Locate the cell with the specified text and output its (x, y) center coordinate. 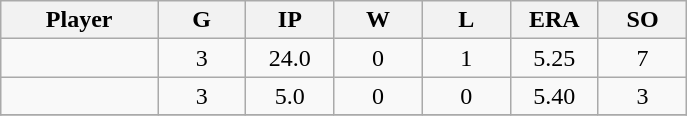
W (378, 20)
5.0 (290, 96)
ERA (554, 20)
Player (80, 20)
5.25 (554, 58)
7 (642, 58)
L (466, 20)
G (202, 20)
SO (642, 20)
1 (466, 58)
IP (290, 20)
24.0 (290, 58)
5.40 (554, 96)
